Locate the cell with the specified text and output its (x, y) center coordinate. 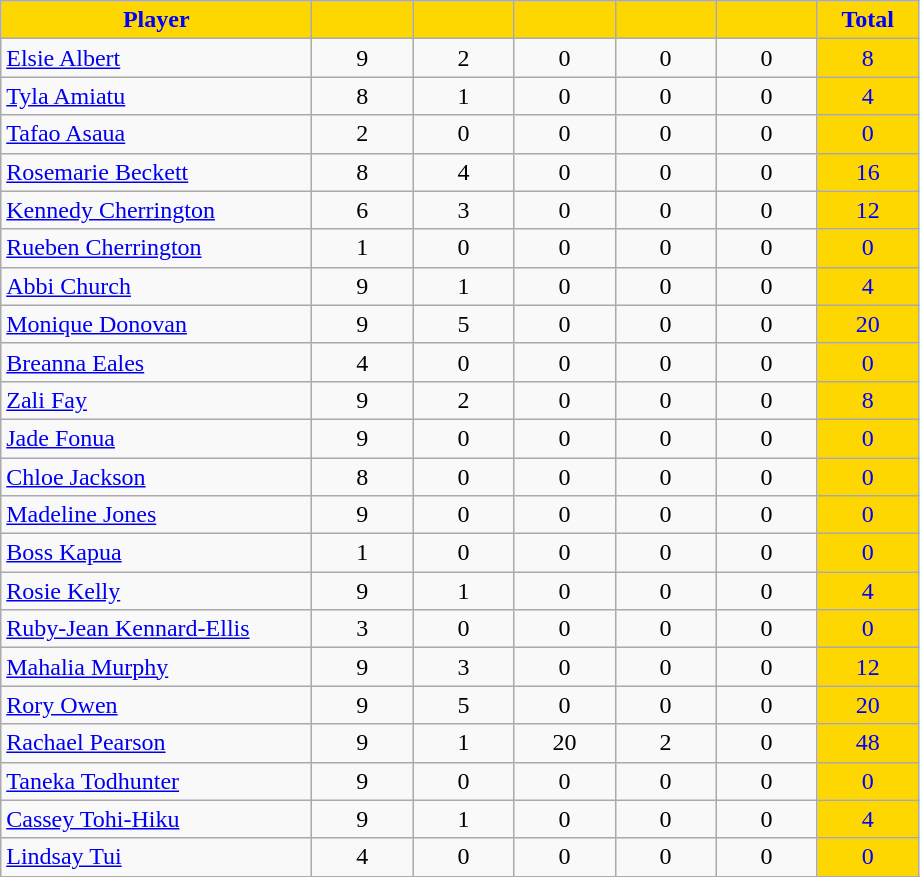
Lindsay Tui (156, 857)
Boss Kapua (156, 553)
48 (868, 743)
16 (868, 172)
Monique Donovan (156, 324)
6 (362, 210)
Rory Owen (156, 705)
Kennedy Cherrington (156, 210)
Rachael Pearson (156, 743)
Tyla Amiatu (156, 96)
Jade Fonua (156, 438)
Madeline Jones (156, 515)
Ruby-Jean Kennard-Ellis (156, 629)
Abbi Church (156, 286)
Chloe Jackson (156, 477)
Elsie Albert (156, 58)
Player (156, 20)
Mahalia Murphy (156, 667)
Rosemarie Beckett (156, 172)
Rosie Kelly (156, 591)
Taneka Todhunter (156, 781)
Tafao Asaua (156, 134)
Breanna Eales (156, 362)
Cassey Tohi-Hiku (156, 819)
Total (868, 20)
Zali Fay (156, 400)
Rueben Cherrington (156, 248)
